Scan for the cell matching the given text and deliver its [x, y] coordinate at center. 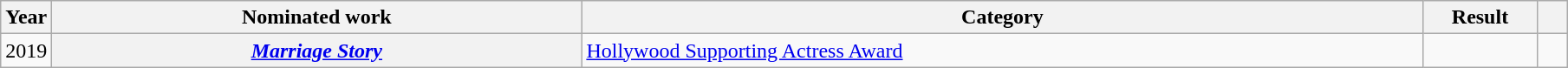
Result [1480, 17]
Marriage Story [317, 51]
Hollywood Supporting Actress Award [1002, 51]
Category [1002, 17]
Nominated work [317, 17]
2019 [26, 51]
Year [26, 17]
